For the text-containing cell, return its midpoint in (x, y) coordinate format. 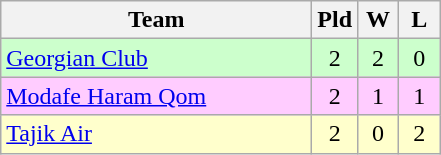
Georgian Club (156, 58)
Pld (335, 20)
Tajik Air (156, 134)
W (378, 20)
Team (156, 20)
Modafe Haram Qom (156, 96)
L (420, 20)
